Provide the [x, y] coordinate of the cell's center where the given text is located.  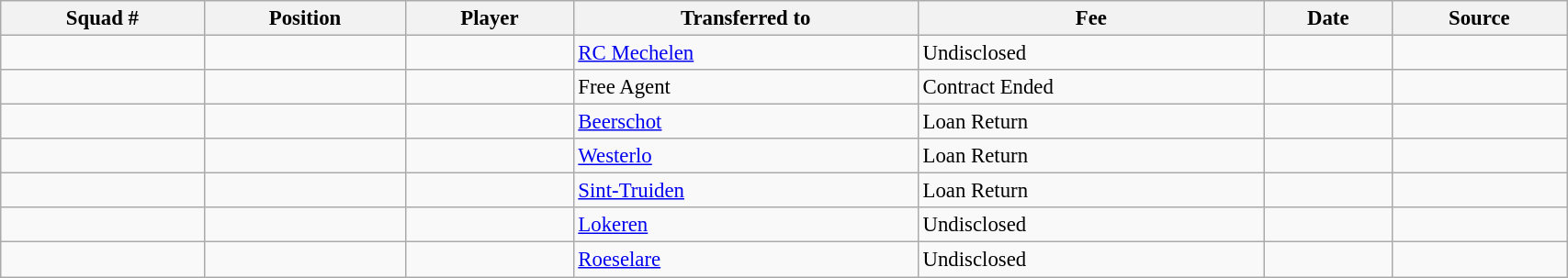
Date [1328, 18]
Squad # [103, 18]
Contract Ended [1091, 87]
Fee [1091, 18]
Player [490, 18]
Lokeren [746, 225]
Position [305, 18]
Source [1479, 18]
Transferred to [746, 18]
Sint-Truiden [746, 191]
Free Agent [746, 87]
Beerschot [746, 122]
Westerlo [746, 156]
RC Mechelen [746, 53]
Roeselare [746, 260]
